Scan for the cell matching the given text and deliver its [x, y] coordinate at center. 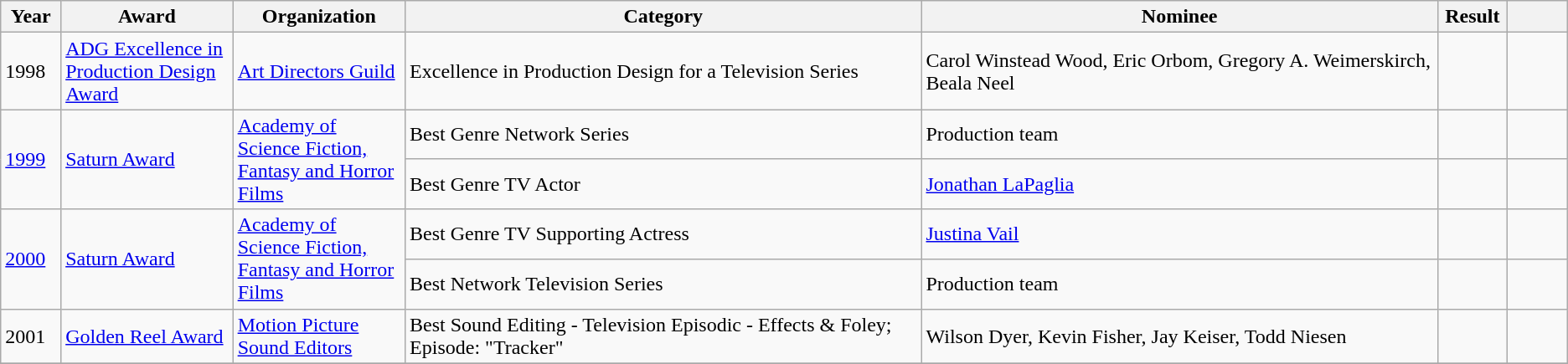
Category [663, 17]
2001 [31, 336]
Best Genre Network Series [663, 135]
Award [147, 17]
Carol Winstead Wood, Eric Orbom, Gregory A. Weimerskirch, Beala Neel [1179, 71]
Motion Picture Sound Editors [318, 336]
2000 [31, 259]
Wilson Dyer, Kevin Fisher, Jay Keiser, Todd Niesen [1179, 336]
Nominee [1179, 17]
Jonathan LaPaglia [1179, 184]
Best Network Television Series [663, 284]
ADG Excellence in Production Design Award [147, 71]
Result [1473, 17]
Best Genre TV Supporting Actress [663, 234]
Best Sound Editing - Television Episodic - Effects & Foley; Episode: "Tracker" [663, 336]
Year [31, 17]
Organization [318, 17]
1998 [31, 71]
Best Genre TV Actor [663, 184]
1999 [31, 159]
Justina Vail [1179, 234]
Golden Reel Award [147, 336]
Excellence in Production Design for a Television Series [663, 71]
Art Directors Guild [318, 71]
